From the cell containing the given text, extract its center point as (x, y) coordinate. 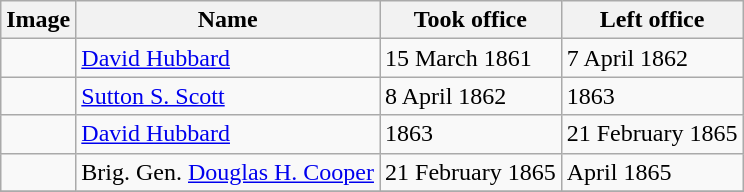
Brig. Gen. Douglas H. Cooper (228, 172)
April 1865 (652, 172)
Left office (652, 20)
15 March 1861 (471, 58)
Took office (471, 20)
Image (38, 20)
8 April 1862 (471, 96)
Sutton S. Scott (228, 96)
7 April 1862 (652, 58)
Name (228, 20)
